Detect which cell encompasses the target text, then output its (X, Y) center coordinate. 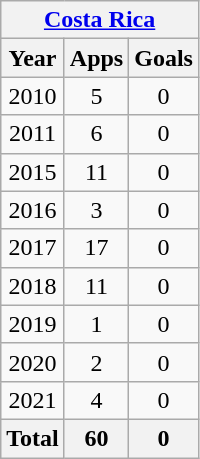
2021 (33, 400)
1 (96, 324)
Total (33, 438)
2017 (33, 248)
3 (96, 210)
5 (96, 96)
Apps (96, 58)
Costa Rica (100, 20)
4 (96, 400)
2016 (33, 210)
2015 (33, 172)
17 (96, 248)
Year (33, 58)
60 (96, 438)
2010 (33, 96)
Goals (164, 58)
6 (96, 134)
2020 (33, 362)
2011 (33, 134)
2019 (33, 324)
2018 (33, 286)
2 (96, 362)
